Return the [X, Y] coordinate for the center point of the cell that contains the specified text.  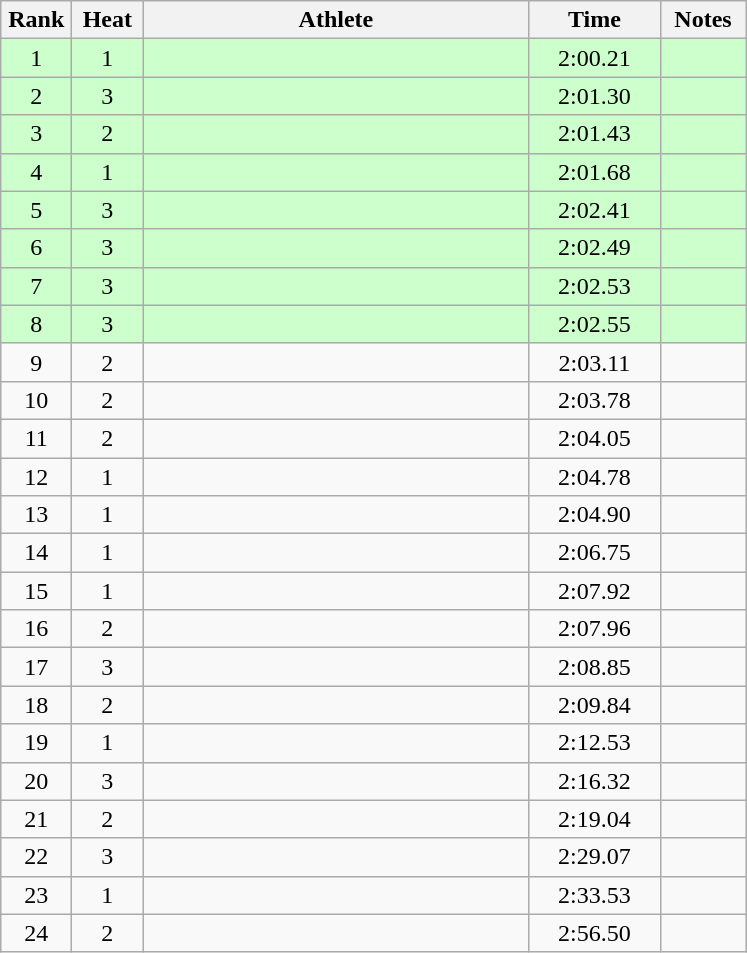
2:16.32 [594, 781]
2:12.53 [594, 743]
Notes [703, 20]
2:01.68 [594, 172]
2:04.78 [594, 477]
2:04.05 [594, 438]
2:02.49 [594, 248]
2:02.55 [594, 324]
Heat [108, 20]
2:29.07 [594, 857]
2:33.53 [594, 895]
19 [36, 743]
2:19.04 [594, 819]
2:56.50 [594, 933]
2:02.53 [594, 286]
2:09.84 [594, 705]
2:08.85 [594, 667]
Time [594, 20]
2:04.90 [594, 515]
16 [36, 629]
11 [36, 438]
2:03.11 [594, 362]
6 [36, 248]
24 [36, 933]
15 [36, 591]
10 [36, 400]
4 [36, 172]
2:00.21 [594, 58]
Rank [36, 20]
2:03.78 [594, 400]
Athlete [336, 20]
2:02.41 [594, 210]
12 [36, 477]
9 [36, 362]
2:01.30 [594, 96]
23 [36, 895]
2:01.43 [594, 134]
14 [36, 553]
7 [36, 286]
13 [36, 515]
2:07.92 [594, 591]
22 [36, 857]
2:07.96 [594, 629]
20 [36, 781]
17 [36, 667]
5 [36, 210]
18 [36, 705]
21 [36, 819]
8 [36, 324]
2:06.75 [594, 553]
